Detect which cell encompasses the target text, then output its (X, Y) center coordinate. 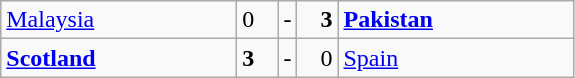
Pakistan (456, 20)
Spain (456, 58)
Scotland (119, 58)
Malaysia (119, 20)
